Find where the given text appears and provide that cell's center as (X, Y) coordinate. 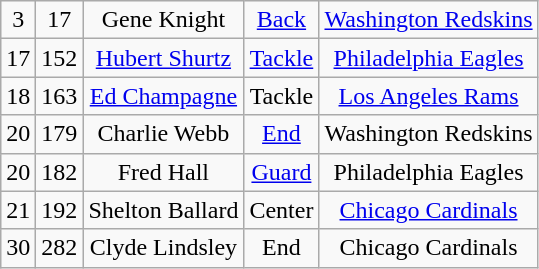
163 (60, 96)
282 (60, 248)
Shelton Ballard (164, 210)
Ed Champagne (164, 96)
Charlie Webb (164, 134)
179 (60, 134)
21 (18, 210)
Hubert Shurtz (164, 58)
3 (18, 20)
18 (18, 96)
Center (282, 210)
30 (18, 248)
Clyde Lindsley (164, 248)
192 (60, 210)
Back (282, 20)
Guard (282, 172)
182 (60, 172)
Gene Knight (164, 20)
Los Angeles Rams (428, 96)
152 (60, 58)
Fred Hall (164, 172)
